Capture the cell that displays the provided text and extract its (X, Y) central coordinate. 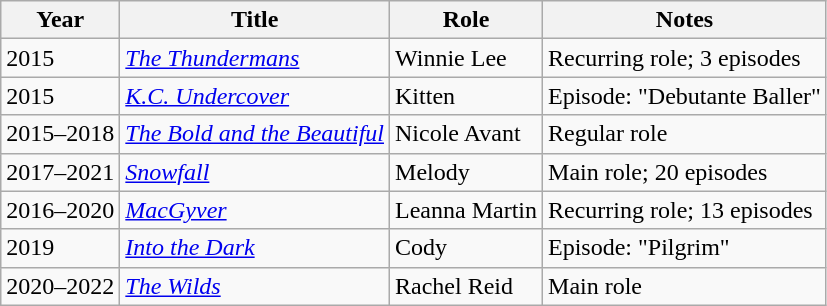
Leanna Martin (466, 210)
2015–2018 (60, 134)
2019 (60, 248)
MacGyver (255, 210)
Main role; 20 episodes (685, 172)
Cody (466, 248)
The Thundermans (255, 58)
Melody (466, 172)
Main role (685, 286)
2020–2022 (60, 286)
Regular role (685, 134)
Recurring role; 3 episodes (685, 58)
Notes (685, 20)
Into the Dark (255, 248)
The Bold and the Beautiful (255, 134)
Title (255, 20)
Year (60, 20)
2016–2020 (60, 210)
The Wilds (255, 286)
2017–2021 (60, 172)
Kitten (466, 96)
Winnie Lee (466, 58)
Rachel Reid (466, 286)
Episode: "Pilgrim" (685, 248)
Nicole Avant (466, 134)
Snowfall (255, 172)
Role (466, 20)
K.C. Undercover (255, 96)
Episode: "Debutante Baller" (685, 96)
Recurring role; 13 episodes (685, 210)
